Provide the [X, Y] coordinate of the cell's center where the given text is located.  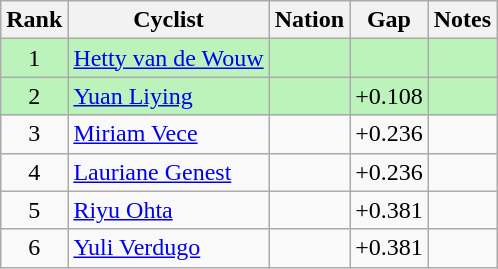
2 [34, 96]
Rank [34, 20]
1 [34, 58]
+0.108 [390, 96]
6 [34, 248]
Yuan Liying [168, 96]
5 [34, 210]
Nation [309, 20]
Notes [462, 20]
Gap [390, 20]
Miriam Vece [168, 134]
Yuli Verdugo [168, 248]
4 [34, 172]
Riyu Ohta [168, 210]
Lauriane Genest [168, 172]
Hetty van de Wouw [168, 58]
3 [34, 134]
Cyclist [168, 20]
